Determine the (x, y) coordinate at the center of the cell enclosing the given text.  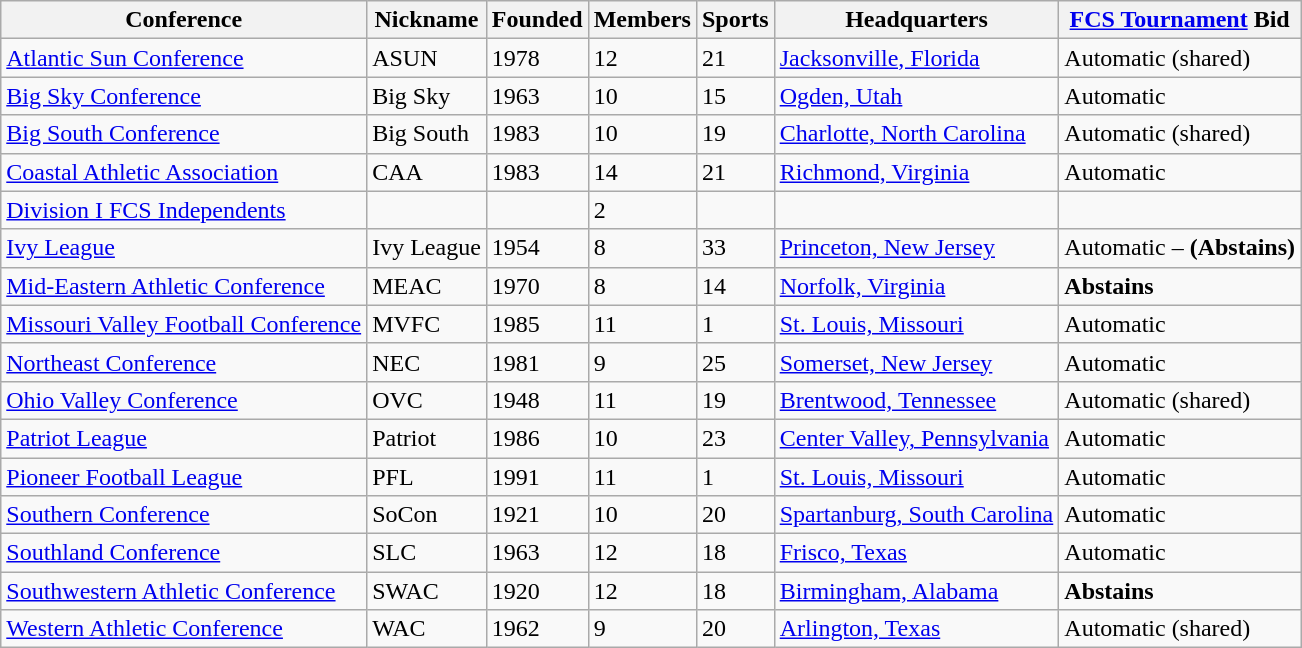
Headquarters (916, 20)
FCS Tournament Bid (1180, 20)
33 (735, 248)
NEC (427, 362)
Norfolk, Virginia (916, 286)
Southwestern Athletic Conference (184, 591)
Atlantic Sun Conference (184, 58)
Richmond, Virginia (916, 172)
Big South (427, 134)
MEAC (427, 286)
Pioneer Football League (184, 477)
Big South Conference (184, 134)
Patriot (427, 438)
Big Sky Conference (184, 96)
1921 (537, 515)
Frisco, Texas (916, 553)
Jacksonville, Florida (916, 58)
Southern Conference (184, 515)
Sports (735, 20)
1962 (537, 629)
1954 (537, 248)
MVFC (427, 324)
Western Athletic Conference (184, 629)
Big Sky (427, 96)
Arlington, Texas (916, 629)
Mid-Eastern Athletic Conference (184, 286)
23 (735, 438)
Princeton, New Jersey (916, 248)
Brentwood, Tennessee (916, 400)
25 (735, 362)
Nickname (427, 20)
1981 (537, 362)
CAA (427, 172)
1948 (537, 400)
Birmingham, Alabama (916, 591)
1970 (537, 286)
OVC (427, 400)
WAC (427, 629)
Automatic – (Abstains) (1180, 248)
Conference (184, 20)
SWAC (427, 591)
1920 (537, 591)
Division I FCS Independents (184, 210)
15 (735, 96)
Ogden, Utah (916, 96)
Center Valley, Pennsylvania (916, 438)
Ohio Valley Conference (184, 400)
Charlotte, North Carolina (916, 134)
1985 (537, 324)
Northeast Conference (184, 362)
Southland Conference (184, 553)
Patriot League (184, 438)
1986 (537, 438)
Somerset, New Jersey (916, 362)
SLC (427, 553)
1991 (537, 477)
Coastal Athletic Association (184, 172)
SoCon (427, 515)
PFL (427, 477)
Missouri Valley Football Conference (184, 324)
1978 (537, 58)
2 (642, 210)
Founded (537, 20)
ASUN (427, 58)
Spartanburg, South Carolina (916, 515)
Members (642, 20)
